Find where the given text appears and provide that cell's center as (X, Y) coordinate. 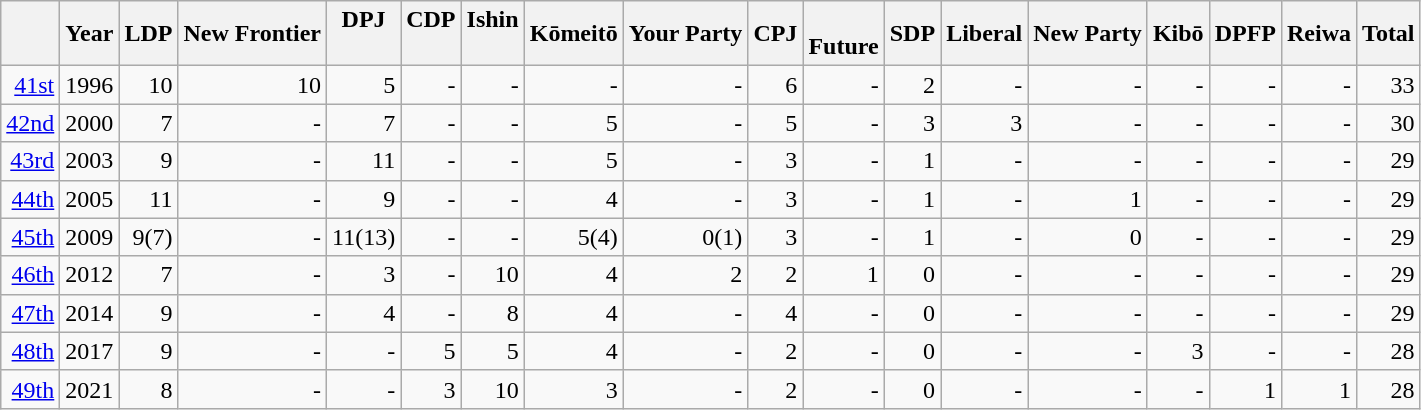
2003 (90, 161)
45th (30, 237)
2014 (90, 313)
Reiwa (1318, 34)
9(7) (148, 237)
Future (844, 34)
2012 (90, 275)
49th (30, 389)
LDP (148, 34)
New Party (1088, 34)
1996 (90, 85)
0(1) (686, 237)
48th (30, 351)
DPFP (1245, 34)
44th (30, 199)
CDP (431, 34)
2017 (90, 351)
43rd (30, 161)
2009 (90, 237)
Total (1389, 34)
6 (776, 85)
42nd (30, 123)
Kibō (1178, 34)
33 (1389, 85)
5(4) (574, 237)
11(13) (364, 237)
Kōmeitō (574, 34)
Your Party (686, 34)
2005 (90, 199)
Year (90, 34)
2000 (90, 123)
41st (30, 85)
SDP (912, 34)
47th (30, 313)
46th (30, 275)
DPJ (364, 34)
CPJ (776, 34)
New Frontier (252, 34)
Ishin (492, 34)
2021 (90, 389)
30 (1389, 123)
Liberal (984, 34)
